Identify which cell holds the provided text, then report its [X, Y] central coordinate. 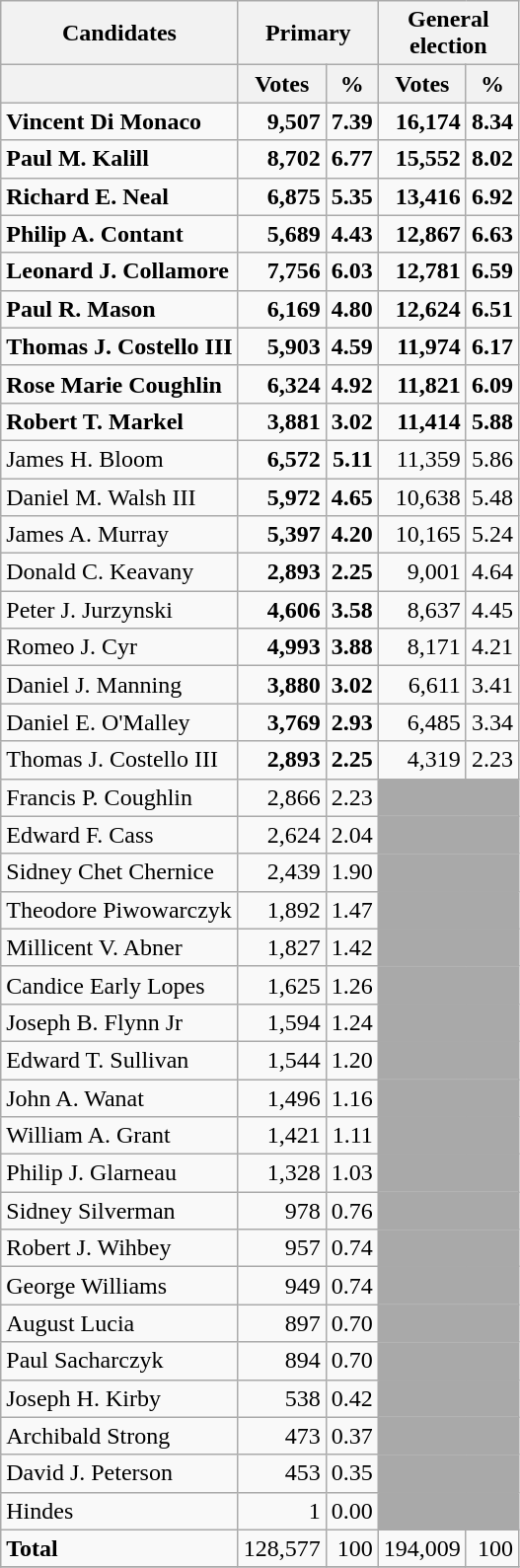
6.51 [491, 309]
1.16 [351, 1098]
7.39 [351, 121]
473 [282, 1436]
8.02 [491, 159]
5.11 [351, 459]
0.00 [351, 1511]
538 [282, 1398]
1,421 [282, 1136]
6,169 [282, 309]
Joseph B. Flynn Jr [119, 1022]
6.92 [491, 196]
128,577 [282, 1548]
John A. Wanat [119, 1098]
Paul R. Mason [119, 309]
Millicent V. Abner [119, 947]
16,174 [422, 121]
13,416 [422, 196]
Sidney Silverman [119, 1211]
9,001 [422, 572]
August Lucia [119, 1323]
Philip A. Contant [119, 234]
4.59 [351, 346]
0.76 [351, 1211]
8,171 [422, 647]
1.24 [351, 1022]
1 [282, 1511]
James A. Murray [119, 535]
7,756 [282, 271]
1,544 [282, 1060]
12,867 [422, 234]
1.42 [351, 947]
Donald C. Keavany [119, 572]
Philip J. Glarneau [119, 1173]
894 [282, 1361]
2,439 [282, 872]
1.90 [351, 872]
4.92 [351, 384]
3.58 [351, 610]
11,974 [422, 346]
Candidates [119, 34]
Robert J. Wihbey [119, 1248]
David J. Peterson [119, 1473]
Daniel M. Walsh III [119, 496]
Daniel E. O'Malley [119, 722]
978 [282, 1211]
6,324 [282, 384]
William A. Grant [119, 1136]
6,611 [422, 685]
9,507 [282, 121]
6.59 [491, 271]
453 [282, 1473]
11,359 [422, 459]
10,638 [422, 496]
Edward T. Sullivan [119, 1060]
5,972 [282, 496]
6.63 [491, 234]
2,624 [282, 835]
Francis P. Coughlin [119, 797]
2.93 [351, 722]
0.37 [351, 1436]
2,866 [282, 797]
Edward F. Cass [119, 835]
Joseph H. Kirby [119, 1398]
Theodore Piwowarczyk [119, 910]
5,397 [282, 535]
Paul M. Kalill [119, 159]
1.03 [351, 1173]
3,769 [282, 722]
4,319 [422, 760]
1.20 [351, 1060]
4,993 [282, 647]
8.34 [491, 121]
12,781 [422, 271]
3.41 [491, 685]
4.20 [351, 535]
3,881 [282, 421]
8,637 [422, 610]
4,606 [282, 610]
Primary [308, 34]
6,572 [282, 459]
4.80 [351, 309]
6.03 [351, 271]
10,165 [422, 535]
957 [282, 1248]
1,594 [282, 1022]
Daniel J. Manning [119, 685]
4.45 [491, 610]
1.11 [351, 1136]
5.24 [491, 535]
1,496 [282, 1098]
1.26 [351, 985]
Archibald Strong [119, 1436]
Romeo J. Cyr [119, 647]
5,903 [282, 346]
0.42 [351, 1398]
4.64 [491, 572]
Vincent Di Monaco [119, 121]
11,821 [422, 384]
5.35 [351, 196]
James H. Bloom [119, 459]
5.88 [491, 421]
4.43 [351, 234]
Generalelection [448, 34]
Candice Early Lopes [119, 985]
3.34 [491, 722]
1,892 [282, 910]
6.09 [491, 384]
12,624 [422, 309]
15,552 [422, 159]
Richard E. Neal [119, 196]
1,827 [282, 947]
Sidney Chet Chernice [119, 872]
Hindes [119, 1511]
1,625 [282, 985]
949 [282, 1286]
George Williams [119, 1286]
8,702 [282, 159]
Peter J. Jurzynski [119, 610]
11,414 [422, 421]
0.35 [351, 1473]
6.17 [491, 346]
6,485 [422, 722]
4.65 [351, 496]
4.21 [491, 647]
5.48 [491, 496]
2.04 [351, 835]
5,689 [282, 234]
3.88 [351, 647]
3,880 [282, 685]
6,875 [282, 196]
1,328 [282, 1173]
Paul Sacharczyk [119, 1361]
Total [119, 1548]
194,009 [422, 1548]
1.47 [351, 910]
Rose Marie Coughlin [119, 384]
Robert T. Markel [119, 421]
6.77 [351, 159]
Leonard J. Collamore [119, 271]
5.86 [491, 459]
897 [282, 1323]
